Search for the cell housing the specified text and yield its (x, y) center coordinate. 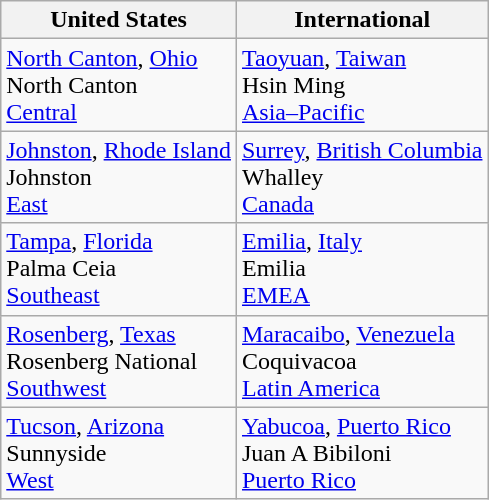
Tampa, Florida Palma Ceia Southeast (119, 269)
Yabucoa, Puerto Rico Juan A Bibiloni Puerto Rico (362, 453)
Emilia, Italy Emilia EMEA (362, 269)
Taoyuan, Taiwan Hsin Ming Asia–Pacific (362, 85)
Surrey, British Columbia Whalley Canada (362, 177)
International (362, 20)
Johnston, Rhode Island Johnston East (119, 177)
Maracaibo, Venezuela Coquivacoa Latin America (362, 361)
Tucson, Arizona SunnysideWest (119, 453)
Rosenberg, Texas Rosenberg National Southwest (119, 361)
North Canton, Ohio North Canton Central (119, 85)
United States (119, 20)
